Extract the [X, Y] coordinate from the center of the cell holding the provided text.  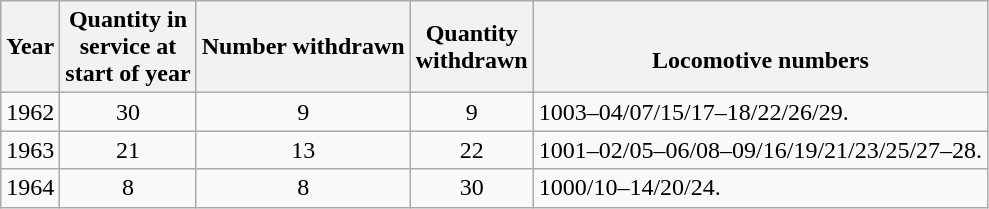
1963 [30, 150]
1964 [30, 188]
Locomotive numbers [760, 47]
21 [128, 150]
1962 [30, 112]
Year [30, 47]
22 [472, 150]
Quantitywithdrawn [472, 47]
Number withdrawn [303, 47]
1003–04/07/15/17–18/22/26/29. [760, 112]
1001–02/05–06/08–09/16/19/21/23/25/27–28. [760, 150]
13 [303, 150]
1000/10–14/20/24. [760, 188]
Quantity inservice atstart of year [128, 47]
